For the text-containing cell, return its midpoint in (x, y) coordinate format. 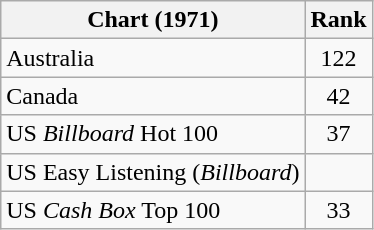
US Easy Listening (Billboard) (153, 172)
Australia (153, 58)
US Cash Box Top 100 (153, 210)
Chart (1971) (153, 20)
US Billboard Hot 100 (153, 134)
42 (338, 96)
122 (338, 58)
37 (338, 134)
33 (338, 210)
Rank (338, 20)
Canada (153, 96)
